Capture the cell that displays the provided text and extract its (X, Y) central coordinate. 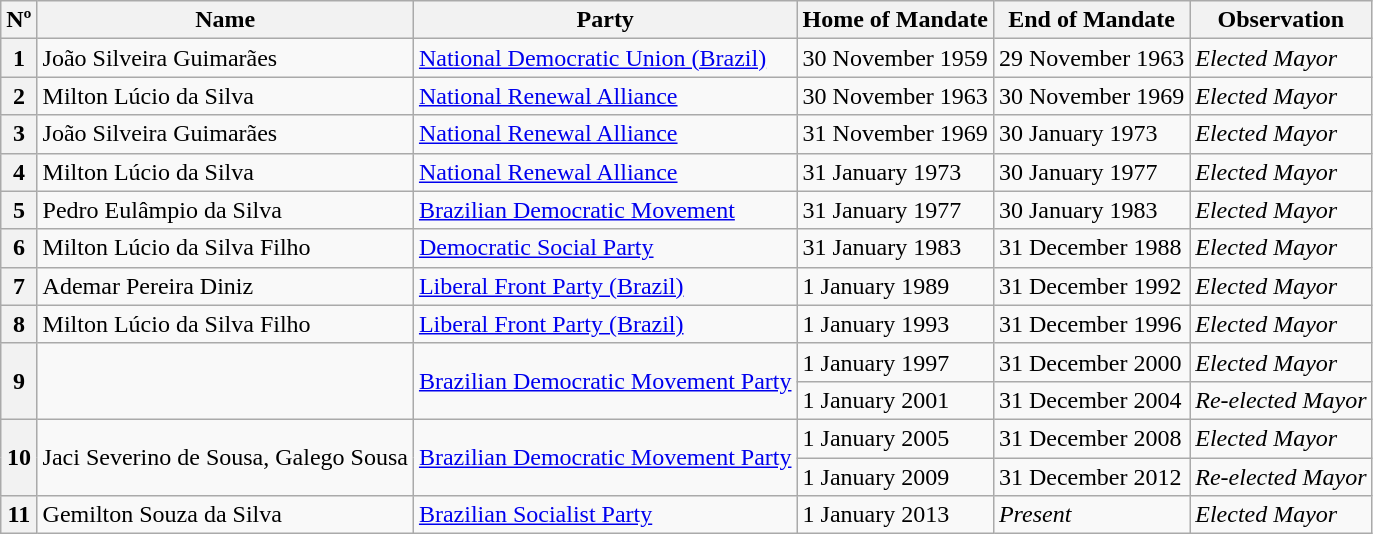
Ademar Pereira Diniz (225, 286)
31 December 2012 (1091, 477)
3 (19, 134)
4 (19, 172)
Present (1091, 515)
Gemilton Souza da Silva (225, 515)
1 January 1989 (895, 286)
31 December 1996 (1091, 324)
31 December 1988 (1091, 248)
30 November 1969 (1091, 96)
30 November 1959 (895, 58)
31 December 2000 (1091, 362)
31 January 1977 (895, 210)
1 January 2013 (895, 515)
National Democratic Union (Brazil) (605, 58)
5 (19, 210)
31 December 1992 (1091, 286)
Party (605, 20)
30 January 1983 (1091, 210)
6 (19, 248)
Name (225, 20)
1 January 2009 (895, 477)
Nº (19, 20)
Brazilian Democratic Movement (605, 210)
31 November 1969 (895, 134)
30 November 1963 (895, 96)
31 January 1973 (895, 172)
End of Mandate (1091, 20)
9 (19, 381)
1 January 1993 (895, 324)
30 January 1977 (1091, 172)
10 (19, 457)
Pedro Eulâmpio da Silva (225, 210)
29 November 1963 (1091, 58)
Home of Mandate (895, 20)
30 January 1973 (1091, 134)
Democratic Social Party (605, 248)
31 January 1983 (895, 248)
1 January 1997 (895, 362)
1 January 2005 (895, 438)
Jaci Severino de Sousa, Galego Sousa (225, 457)
Brazilian Socialist Party (605, 515)
Observation (1281, 20)
7 (19, 286)
1 (19, 58)
31 December 2004 (1091, 400)
31 December 2008 (1091, 438)
1 January 2001 (895, 400)
11 (19, 515)
2 (19, 96)
8 (19, 324)
